Provide the (x, y) coordinate of the cell's center where the given text is located.  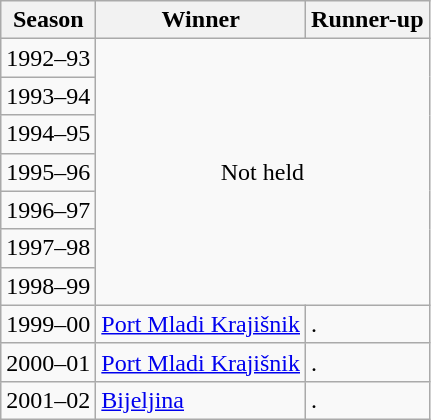
Season (48, 20)
Runner-up (368, 20)
1994–95 (48, 134)
1999–00 (48, 324)
1992–93 (48, 58)
1997–98 (48, 248)
1998–99 (48, 286)
Winner (201, 20)
Not held (262, 172)
1995–96 (48, 172)
1993–94 (48, 96)
2001–02 (48, 400)
Bijeljina (201, 400)
2000–01 (48, 362)
1996–97 (48, 210)
